Determine the (X, Y) coordinate at the center of the cell enclosing the given text.  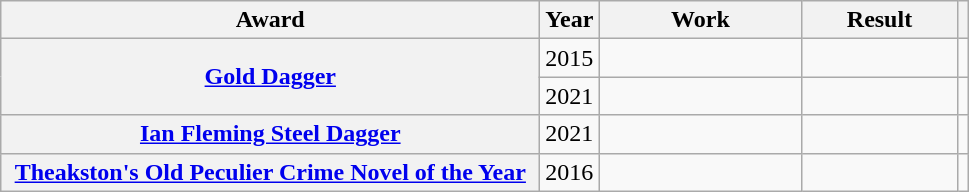
Theakston's Old Peculier Crime Novel of the Year (270, 172)
2016 (570, 172)
Result (880, 20)
Gold Dagger (270, 77)
Work (700, 20)
Ian Fleming Steel Dagger (270, 134)
Year (570, 20)
2015 (570, 58)
Award (270, 20)
